Pinpoint the cell where the given text exists, returning its (X, Y) midpoint coordinate. 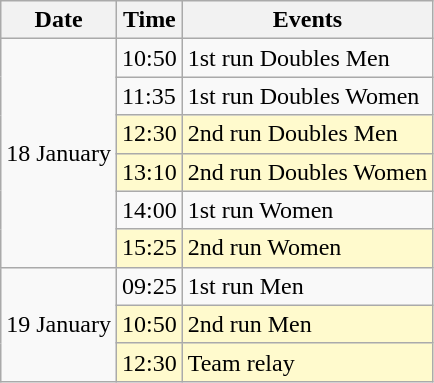
Events (308, 20)
1st run Doubles Men (308, 58)
19 January (59, 324)
2nd run Men (308, 324)
15:25 (149, 248)
2nd run Doubles Women (308, 172)
09:25 (149, 286)
2nd run Doubles Men (308, 134)
2nd run Women (308, 248)
18 January (59, 153)
Date (59, 20)
13:10 (149, 172)
1st run Women (308, 210)
11:35 (149, 96)
1st run Doubles Women (308, 96)
Time (149, 20)
Team relay (308, 362)
1st run Men (308, 286)
14:00 (149, 210)
